For the text-containing cell, return its midpoint in [x, y] coordinate format. 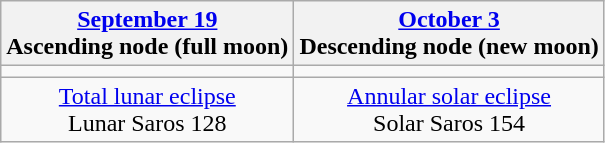
Total lunar eclipseLunar Saros 128 [148, 110]
September 19Ascending node (full moon) [148, 34]
October 3Descending node (new moon) [449, 34]
Annular solar eclipseSolar Saros 154 [449, 110]
